Find where the given text appears and provide that cell's center as (x, y) coordinate. 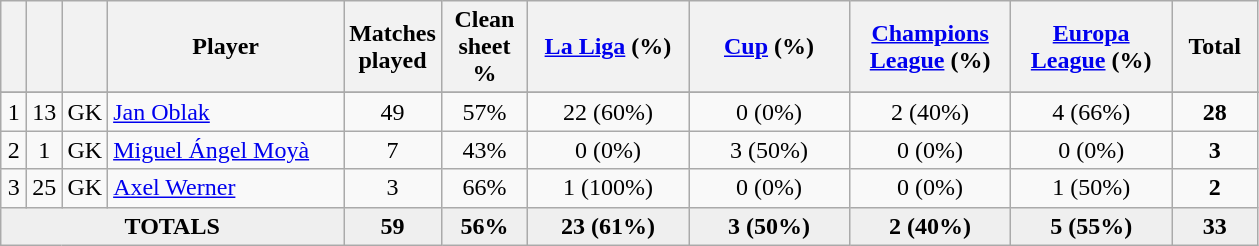
23 (61%) (608, 226)
49 (393, 112)
43% (484, 150)
Cup (%) (768, 47)
Champions League (%) (930, 47)
22 (60%) (608, 112)
Jan Oblak (226, 112)
Miguel Ángel Moyà (226, 150)
La Liga (%) (608, 47)
Player (226, 47)
1 (50%) (1092, 188)
33 (1215, 226)
TOTALS (172, 226)
Clean sheet % (484, 47)
25 (44, 188)
59 (393, 226)
5 (55%) (1092, 226)
7 (393, 150)
Matches played (393, 47)
13 (44, 112)
Total (1215, 47)
28 (1215, 112)
57% (484, 112)
56% (484, 226)
4 (66%) (1092, 112)
66% (484, 188)
Axel Werner (226, 188)
1 (100%) (608, 188)
Europa League (%) (1092, 47)
